Output the (X, Y) coordinate of the center of the cell containing the given text.  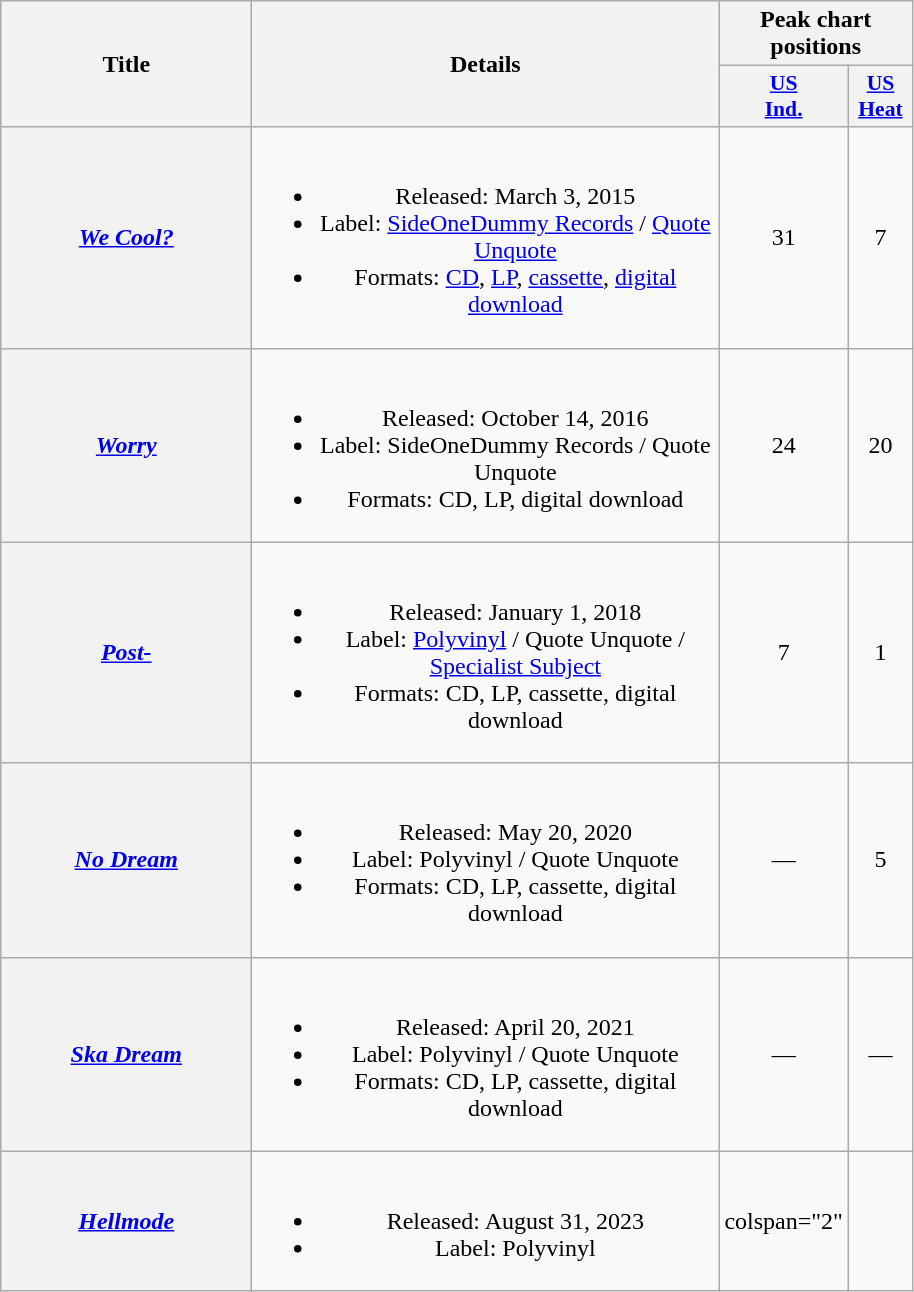
Released: August 31, 2023Label: Polyvinyl (486, 1221)
20 (880, 445)
Worry (126, 445)
No Dream (126, 860)
Peak chart positions (816, 34)
Released: March 3, 2015Label: SideOneDummy Records / Quote UnquoteFormats: CD, LP, cassette, digital download (486, 238)
24 (784, 445)
Hellmode (126, 1221)
colspan="2" (784, 1221)
Ska Dream (126, 1054)
USHeat (880, 96)
1 (880, 652)
Released: May 20, 2020Label: Polyvinyl / Quote UnquoteFormats: CD, LP, cassette, digital download (486, 860)
USInd. (784, 96)
Title (126, 64)
5 (880, 860)
Released: April 20, 2021Label: Polyvinyl / Quote UnquoteFormats: CD, LP, cassette, digital download (486, 1054)
Released: October 14, 2016Label: SideOneDummy Records / Quote UnquoteFormats: CD, LP, digital download (486, 445)
Post- (126, 652)
Details (486, 64)
We Cool? (126, 238)
Released: January 1, 2018Label: Polyvinyl / Quote Unquote / Specialist SubjectFormats: CD, LP, cassette, digital download (486, 652)
31 (784, 238)
